Scan for the cell matching the given text and deliver its (X, Y) coordinate at center. 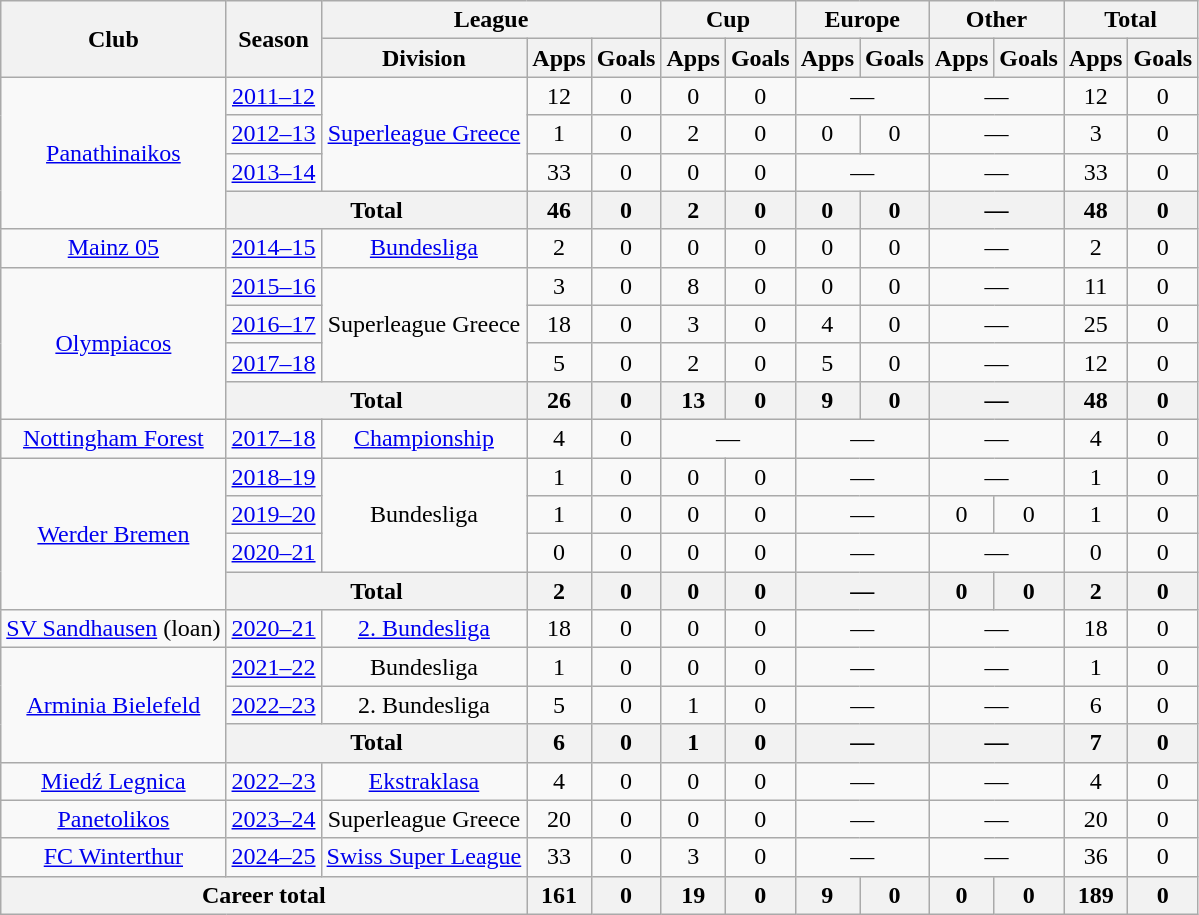
2016–17 (274, 324)
Division (424, 58)
Other (996, 20)
Swiss Super League (424, 857)
46 (559, 210)
26 (559, 400)
2023–24 (274, 819)
Club (114, 39)
13 (693, 400)
Werder Bremen (114, 534)
189 (1096, 895)
Season (274, 39)
2011–12 (274, 96)
Panetolikos (114, 819)
36 (1096, 857)
2014–15 (274, 248)
8 (693, 286)
11 (1096, 286)
Miedź Legnica (114, 781)
Nottingham Forest (114, 438)
FC Winterthur (114, 857)
2018–19 (274, 477)
Olympiacos (114, 343)
Mainz 05 (114, 248)
League (491, 20)
Championship (424, 438)
Cup (728, 20)
2012–13 (274, 134)
7 (1096, 743)
19 (693, 895)
2019–20 (274, 515)
25 (1096, 324)
Career total (264, 895)
SV Sandhausen (loan) (114, 629)
Ekstraklasa (424, 781)
161 (559, 895)
Panathinaikos (114, 153)
Arminia Bielefeld (114, 705)
2015–16 (274, 286)
2013–14 (274, 172)
2024–25 (274, 857)
Europe (862, 20)
2021–22 (274, 667)
